From the cell containing the given text, extract its center point as (X, Y) coordinate. 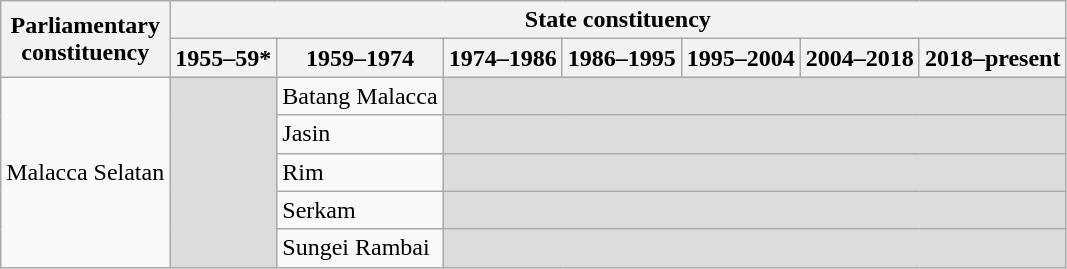
1955–59* (224, 58)
Jasin (360, 134)
1995–2004 (740, 58)
Rim (360, 172)
2004–2018 (860, 58)
Parliamentaryconstituency (86, 39)
Batang Malacca (360, 96)
Serkam (360, 210)
Malacca Selatan (86, 172)
1986–1995 (622, 58)
1974–1986 (502, 58)
1959–1974 (360, 58)
2018–present (992, 58)
Sungei Rambai (360, 248)
State constituency (618, 20)
